Determine the (x, y) coordinate at the center of the cell enclosing the given text.  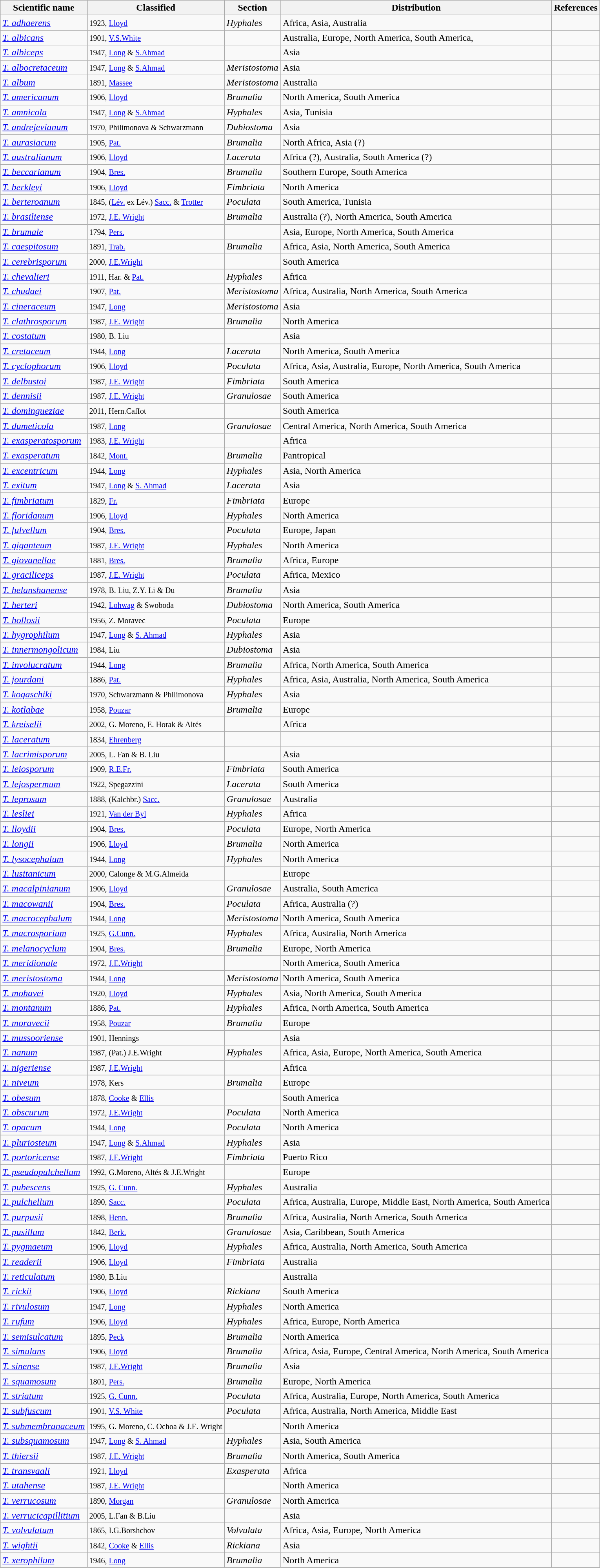
T. portoricense (44, 1157)
T. laceratum (44, 739)
T. adhaerens (44, 23)
T. lejospermum (44, 784)
1891, Trab. (156, 247)
Africa, Australia (?) (416, 903)
T. excentricum (44, 471)
T. hollosii (44, 620)
2000, J.E.Wright (156, 262)
1845, (Lév. ex Lév.) Sacc. & Trotter (156, 202)
1888, (Kalchbr.) Sacc. (156, 799)
T. lacrimisporum (44, 754)
2002, G. Moreno, E. Horak & Altés (156, 724)
1801, Pers. (156, 1381)
T. domingueziae (44, 411)
T. pseudopulchellum (44, 1172)
T. album (44, 82)
T. mussooriense (44, 1038)
T. kreiselii (44, 724)
References (576, 8)
1794, Pers. (156, 232)
T. longii (44, 844)
1898, Henn. (156, 1217)
T. exitum (44, 486)
T. fulvellum (44, 530)
Africa, Australia, Europe, North America, South America (416, 1396)
North Africa, Asia (?) (416, 142)
T. cretaceum (44, 351)
1865, I.G.Borshchov (156, 1530)
T. niveum (44, 1082)
Africa, Asia, Europe, North America, South America (416, 1053)
Pantropical (416, 456)
T. obesum (44, 1097)
South America, Tunisia (416, 202)
T. macalpinianum (44, 888)
2011, Hern.Caffot (156, 411)
T. americanum (44, 97)
T. andrejevianum (44, 127)
1901, V.S. White (156, 1411)
1901, V.S.White (156, 38)
T. verrucicapillitium (44, 1515)
T. albocretaceum (44, 67)
T. macrosporium (44, 933)
Africa, Asia, Australia (416, 23)
T. chudaei (44, 291)
T. cineraceum (44, 306)
T. exasperatum (44, 456)
Africa, Mexico (416, 575)
T. jourdani (44, 680)
T. pusillum (44, 1232)
1891, Massee (156, 82)
T. brasiliense (44, 217)
T. rufum (44, 1321)
1978, Kers (156, 1082)
Africa, Asia, Australia, Europe, North America, South America (416, 366)
1970, Philimonova & Schwarzmann (156, 127)
Australia, Europe, North America, South America, (416, 38)
Africa, Asia, Europe, North America (416, 1530)
T. obscurum (44, 1112)
T. delbustoi (44, 381)
T. graciliceps (44, 575)
T. utahense (44, 1486)
T. kotlabae (44, 709)
Africa, Australia, Europe, Middle East, North America, South America (416, 1202)
T. kogaschiki (44, 695)
1987, (Pat.) J.E.Wright (156, 1053)
T. pygmaeum (44, 1247)
T. opacum (44, 1127)
Central America, North America, South America (416, 426)
Africa, Asia, Europe, Central America, North America, South America (416, 1351)
T. lloydii (44, 829)
1895, Peck (156, 1336)
Asia, North America (416, 471)
1995, G. Moreno, C. Ochoa & J.E. Wright (156, 1426)
T. verrucosum (44, 1501)
Asia, North America, South America (416, 993)
T. dennisii (44, 396)
1956, Z. Moravec (156, 620)
T. purpusii (44, 1217)
1921, Lloyd (156, 1471)
T. caespitosum (44, 247)
1842, Berk. (156, 1232)
T. berteroanum (44, 202)
T. aurasiacum (44, 142)
1834, Ehrenberg (156, 739)
1972, J.E. Wright (156, 217)
1984, Liu (156, 649)
T. sinense (44, 1366)
Puerto Rico (416, 1157)
Africa, Asia, Australia, North America, South America (416, 680)
1922, Spegazzini (156, 784)
1907, Pat. (156, 291)
Section (253, 8)
T. giovanellae (44, 560)
Africa, Europe (416, 560)
T. meristostoma (44, 978)
2000, Calonge & M.G.Almeida (156, 873)
T. clathrosporum (44, 321)
T. lesliei (44, 814)
1842, Mont. (156, 456)
T. striatum (44, 1396)
1921, Van der Byl (156, 814)
1980, B.Liu (156, 1277)
T. wightii (44, 1545)
Classified (156, 8)
T. readerii (44, 1262)
T. involucratum (44, 665)
T. xerophilum (44, 1560)
T. cerebrisporum (44, 262)
Africa (?), Australia, South America (?) (416, 157)
T. cyclophorum (44, 366)
Africa, Australia, North America (416, 933)
T. volvulatum (44, 1530)
T. hygrophilum (44, 635)
T. pubescens (44, 1187)
1946, Long (156, 1560)
T. squamosum (44, 1381)
T. albiceps (44, 53)
Australia (?), North America, South America (416, 217)
T. montanum (44, 1008)
T. transvaali (44, 1471)
Asia, South America (416, 1441)
T. albicans (44, 38)
Africa, Asia, North America, South America (416, 247)
Asia, Tunisia (416, 112)
Volvulata (253, 1530)
T. amnicola (44, 112)
T. melanocyclum (44, 948)
1987, Long (156, 426)
T. berkleyi (44, 187)
T. exasperatosporum (44, 441)
T. subfuscum (44, 1411)
T. brumale (44, 232)
T. rickii (44, 1292)
1881, Bres. (156, 560)
T. helanshanense (44, 590)
2005, L. Fan & B. Liu (156, 754)
T. thiersii (44, 1456)
Africa, Europe, North America (416, 1321)
T. nigeriense (44, 1068)
T. pulchellum (44, 1202)
T. dumeticola (44, 426)
T. herteri (44, 605)
1911, Har. & Pat. (156, 276)
1980, B. Liu (156, 336)
T. reticulatum (44, 1277)
Southern Europe, South America (416, 172)
1829, Fr. (156, 500)
T. pluriosteum (44, 1142)
1992, G.Moreno, Altés & J.E.Wright (156, 1172)
T. costatum (44, 336)
T. beccarianum (44, 172)
1905, Pat. (156, 142)
T. moravecii (44, 1023)
1909, R.E.Fr. (156, 769)
T. semisulcatum (44, 1336)
1842, Cooke & Ellis (156, 1545)
1925, G.Cunn. (156, 933)
Distribution (416, 8)
Exasperata (253, 1471)
1983, J.E. Wright (156, 441)
T. rivulosum (44, 1306)
1901, Hennings (156, 1038)
T. meridionale (44, 963)
1890, Morgan (156, 1501)
Australia, South America (416, 888)
Asia, Europe, North America, South America (416, 232)
T. lusitanicum (44, 873)
1920, Lloyd (156, 993)
T. chevalieri (44, 276)
1923, Lloyd (156, 23)
Asia, Caribbean, South America (416, 1232)
T. submembranaceum (44, 1426)
T. leiosporum (44, 769)
T. floridanum (44, 515)
T. mohavei (44, 993)
T. lysocephalum (44, 859)
1970, Schwarzmann & Philimonova (156, 695)
T. leprosum (44, 799)
1978, B. Liu, Z.Y. Li & Du (156, 590)
1890, Sacc. (156, 1202)
1878, Cooke & Ellis (156, 1097)
T. simulans (44, 1351)
Europe, Japan (416, 530)
T. macrocephalum (44, 919)
T. nanum (44, 1053)
Africa, Australia, North America, Middle East (416, 1411)
1942, Lohwag & Swoboda (156, 605)
T. australianum (44, 157)
T. subsquamosum (44, 1441)
T. giganteum (44, 545)
2005, L.Fan & B.Liu (156, 1515)
Scientific name (44, 8)
T. innermongolicum (44, 649)
T. macowanii (44, 903)
T. fimbriatum (44, 500)
